Locate the cell with the specified text and output its [x, y] center coordinate. 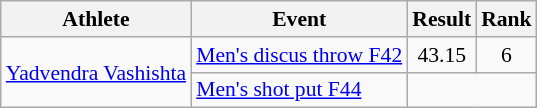
Result [442, 19]
43.15 [442, 55]
Men's shot put F44 [299, 90]
Men's discus throw F42 [299, 55]
Event [299, 19]
6 [506, 55]
Athlete [96, 19]
Rank [506, 19]
Yadvendra Vashishta [96, 72]
